For the text-containing cell, return its midpoint in [x, y] coordinate format. 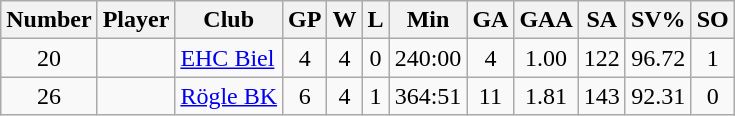
SA [602, 20]
Min [428, 20]
26 [49, 96]
EHC Biel [229, 58]
1.81 [546, 96]
L [376, 20]
122 [602, 58]
6 [305, 96]
GAA [546, 20]
SO [712, 20]
11 [490, 96]
Rögle BK [229, 96]
GP [305, 20]
GA [490, 20]
92.31 [658, 96]
Club [229, 20]
Player [136, 20]
20 [49, 58]
240:00 [428, 58]
143 [602, 96]
W [344, 20]
364:51 [428, 96]
SV% [658, 20]
96.72 [658, 58]
1.00 [546, 58]
Number [49, 20]
